Search for the cell housing the specified text and yield its (X, Y) center coordinate. 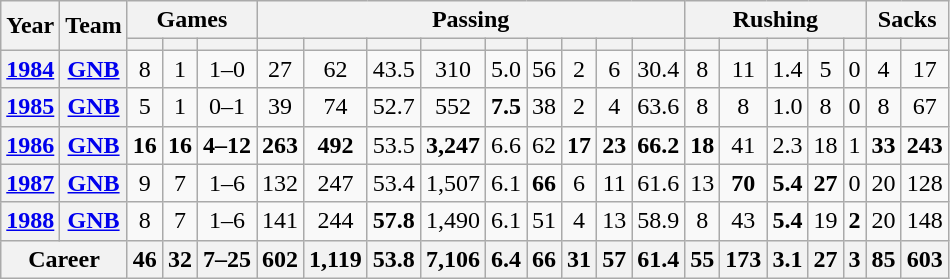
61.6 (658, 183)
243 (924, 145)
1,507 (452, 183)
1987 (30, 183)
603 (924, 259)
57 (614, 259)
247 (336, 183)
85 (884, 259)
132 (280, 183)
32 (180, 259)
61.4 (658, 259)
148 (924, 221)
63.6 (658, 107)
58.9 (658, 221)
Games (192, 20)
7–25 (226, 259)
3 (854, 259)
5.0 (506, 69)
1986 (30, 145)
3.1 (788, 259)
7.5 (506, 107)
1988 (30, 221)
Career (64, 259)
1.0 (788, 107)
Team (94, 26)
19 (826, 221)
6.6 (506, 145)
41 (744, 145)
310 (452, 69)
46 (144, 259)
23 (614, 145)
55 (702, 259)
43.5 (394, 69)
1,119 (336, 259)
9 (144, 183)
128 (924, 183)
38 (544, 107)
1985 (30, 107)
33 (884, 145)
173 (744, 259)
31 (580, 259)
Year (30, 26)
1984 (30, 69)
30.4 (658, 69)
6.4 (506, 259)
263 (280, 145)
1,490 (452, 221)
53.5 (394, 145)
244 (336, 221)
7,106 (452, 259)
Rushing (776, 20)
39 (280, 107)
1–0 (226, 69)
492 (336, 145)
53.4 (394, 183)
Sacks (907, 20)
51 (544, 221)
141 (280, 221)
67 (924, 107)
43 (744, 221)
4–12 (226, 145)
74 (336, 107)
3,247 (452, 145)
Passing (471, 20)
66.2 (658, 145)
52.7 (394, 107)
70 (744, 183)
56 (544, 69)
2.3 (788, 145)
1.4 (788, 69)
57.8 (394, 221)
53.8 (394, 259)
552 (452, 107)
602 (280, 259)
0–1 (226, 107)
